From the cell containing the given text, extract its center point as (X, Y) coordinate. 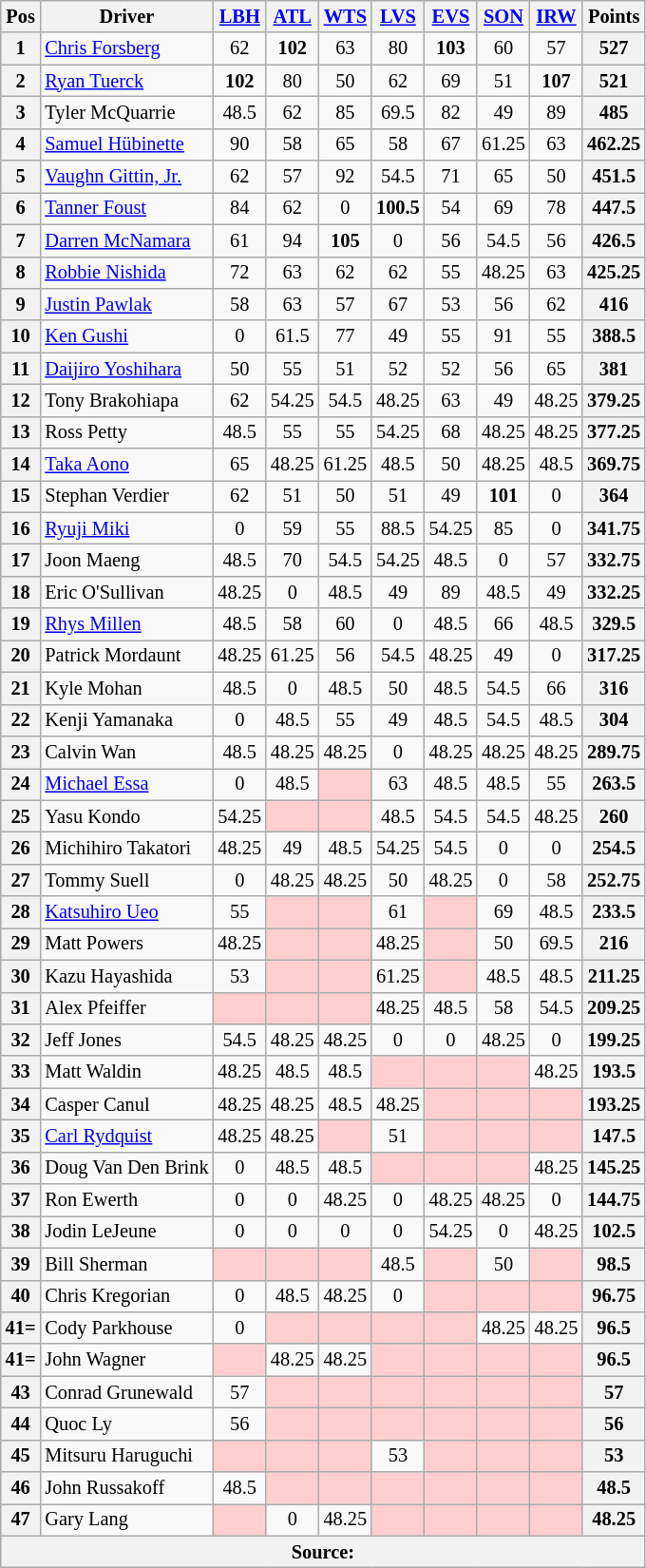
Rhys Millen (126, 624)
68 (451, 432)
ATL (293, 16)
8 (21, 273)
2 (21, 81)
Tyler McQuarrie (126, 112)
Tony Brakohiapa (126, 400)
1 (21, 48)
Conrad Grunewald (126, 1392)
43 (21, 1392)
Kenji Yamanaka (126, 720)
105 (346, 240)
Kyle Mohan (126, 688)
Joon Maeng (126, 560)
Robbie Nishida (126, 273)
25 (21, 816)
317.25 (614, 656)
252.75 (614, 880)
45 (21, 1456)
103 (451, 48)
332.25 (614, 592)
Michihiro Takatori (126, 848)
37 (21, 1200)
84 (239, 208)
32 (21, 1040)
14 (21, 465)
Carl Rydquist (126, 1136)
35 (21, 1136)
Pos (21, 16)
102.5 (614, 1232)
3 (21, 112)
Jeff Jones (126, 1040)
46 (21, 1488)
426.5 (614, 240)
39 (21, 1264)
20 (21, 656)
451.5 (614, 177)
94 (293, 240)
IRW (557, 16)
Matt Waldin (126, 1072)
260 (614, 816)
4 (21, 144)
Alex Pfeiffer (126, 1008)
316 (614, 688)
John Russakoff (126, 1488)
Ryan Tuerck (126, 81)
98.5 (614, 1264)
Ross Petty (126, 432)
364 (614, 496)
10 (21, 336)
216 (614, 944)
211.25 (614, 976)
47 (21, 1520)
54 (451, 208)
Chris Kregorian (126, 1296)
289.75 (614, 752)
34 (21, 1104)
30 (21, 976)
Bill Sherman (126, 1264)
70 (293, 560)
61.5 (293, 336)
40 (21, 1296)
425.25 (614, 273)
Darren McNamara (126, 240)
6 (21, 208)
21 (21, 688)
Cody Parkhouse (126, 1328)
23 (21, 752)
377.25 (614, 432)
Tanner Foust (126, 208)
199.25 (614, 1040)
5 (21, 177)
447.5 (614, 208)
Yasu Kondo (126, 816)
SON (503, 16)
96.75 (614, 1296)
Stephan Verdier (126, 496)
Mitsuru Haruguchi (126, 1456)
369.75 (614, 465)
LVS (398, 16)
Kazu Hayashida (126, 976)
329.5 (614, 624)
Patrick Mordaunt (126, 656)
82 (451, 112)
254.5 (614, 848)
Ryuji Miki (126, 528)
Casper Canul (126, 1104)
Samuel Hübinette (126, 144)
193.25 (614, 1104)
18 (21, 592)
485 (614, 112)
381 (614, 369)
101 (503, 496)
Daijiro Yoshihara (126, 369)
88.5 (398, 528)
Katsuhiro Ueo (126, 912)
209.25 (614, 1008)
Vaughn Gittin, Jr. (126, 177)
263.5 (614, 784)
71 (451, 177)
332.75 (614, 560)
100.5 (398, 208)
29 (21, 944)
193.5 (614, 1072)
9 (21, 304)
107 (557, 81)
11 (21, 369)
Taka Aono (126, 465)
Eric O'Sullivan (126, 592)
28 (21, 912)
Quoc Ly (126, 1424)
31 (21, 1008)
EVS (451, 16)
LBH (239, 16)
Michael Essa (126, 784)
24 (21, 784)
John Wagner (126, 1360)
527 (614, 48)
13 (21, 432)
521 (614, 81)
147.5 (614, 1136)
341.75 (614, 528)
91 (503, 336)
17 (21, 560)
38 (21, 1232)
Source: (323, 1552)
Justin Pawlak (126, 304)
Calvin Wan (126, 752)
Driver (126, 16)
26 (21, 848)
Gary Lang (126, 1520)
Chris Forsberg (126, 48)
59 (293, 528)
416 (614, 304)
Doug Van Den Brink (126, 1168)
WTS (346, 16)
Jodin LeJeune (126, 1232)
78 (557, 208)
72 (239, 273)
36 (21, 1168)
12 (21, 400)
90 (239, 144)
77 (346, 336)
462.25 (614, 144)
304 (614, 720)
15 (21, 496)
16 (21, 528)
233.5 (614, 912)
22 (21, 720)
144.75 (614, 1200)
379.25 (614, 400)
Matt Powers (126, 944)
19 (21, 624)
Ken Gushi (126, 336)
Points (614, 16)
92 (346, 177)
388.5 (614, 336)
44 (21, 1424)
Ron Ewerth (126, 1200)
145.25 (614, 1168)
7 (21, 240)
27 (21, 880)
Tommy Suell (126, 880)
33 (21, 1072)
